Return the [x, y] coordinate for the center point of the cell that contains the specified text.  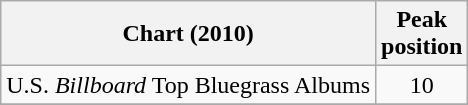
Chart (2010) [188, 34]
10 [422, 85]
U.S. Billboard Top Bluegrass Albums [188, 85]
Peakposition [422, 34]
